Return (X, Y) of the center of cell containing provided text 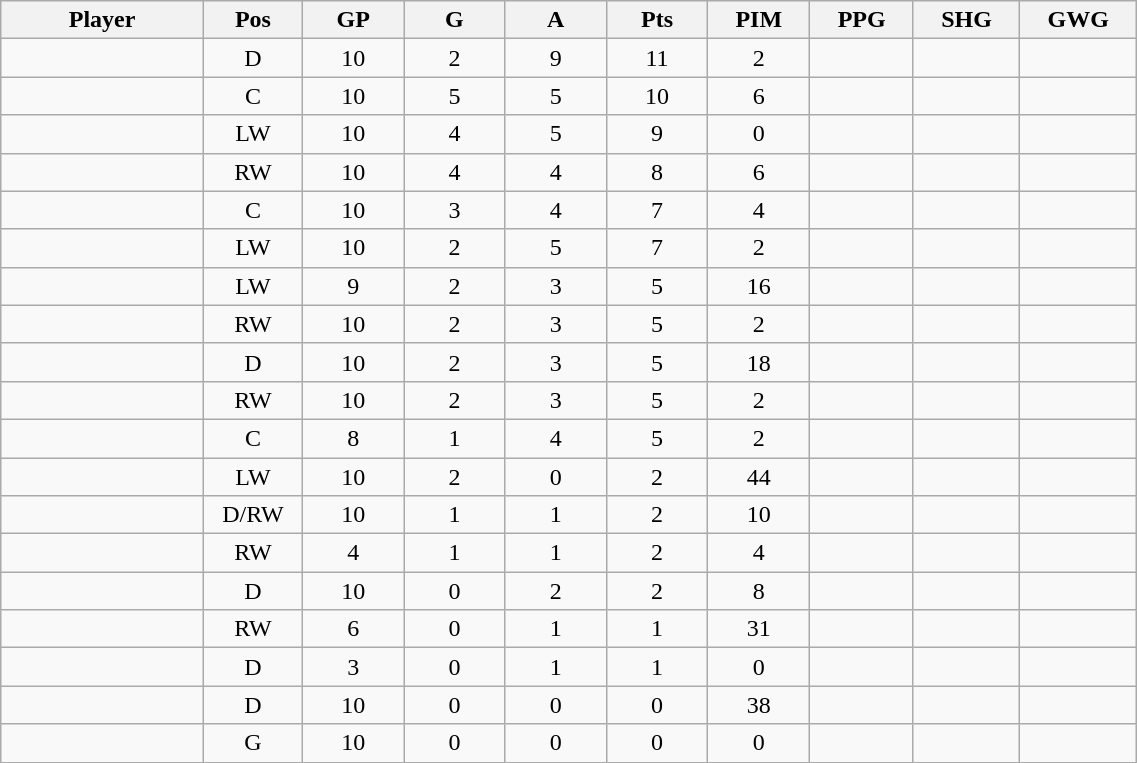
31 (759, 629)
SHG (966, 20)
18 (759, 362)
Player (102, 20)
Pos (252, 20)
44 (759, 477)
A (556, 20)
Pts (656, 20)
GWG (1078, 20)
PPG (862, 20)
D/RW (252, 515)
11 (656, 58)
38 (759, 705)
PIM (759, 20)
GP (352, 20)
16 (759, 286)
